Extract the (X, Y) coordinate from the center of the cell holding the provided text.  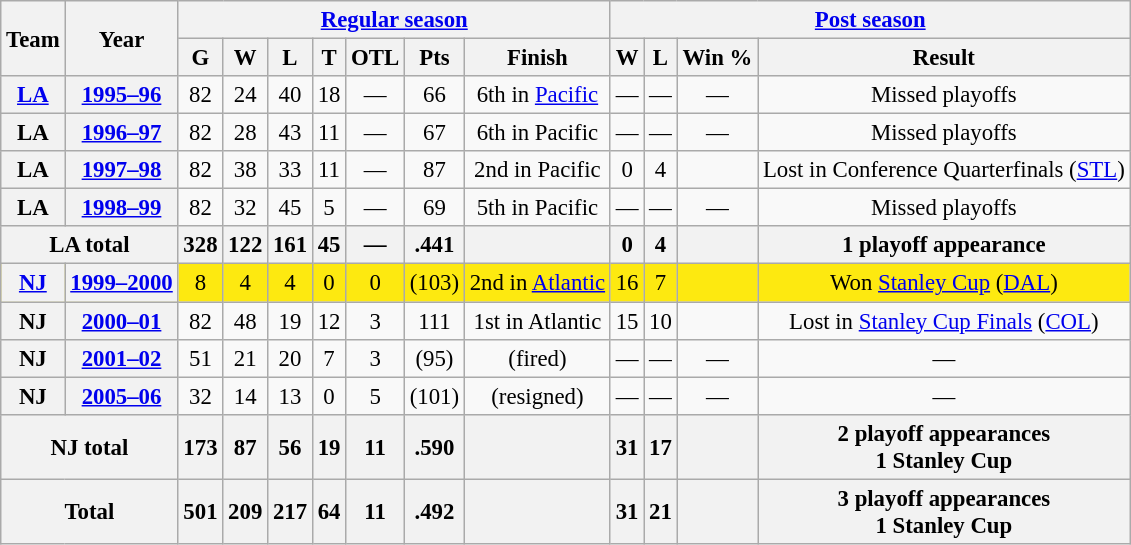
328 (200, 245)
18 (328, 95)
1st in Atlantic (537, 321)
1998–99 (122, 208)
13 (290, 396)
Year (122, 38)
217 (290, 512)
16 (626, 283)
17 (660, 446)
Result (944, 58)
111 (434, 321)
14 (246, 396)
69 (434, 208)
209 (246, 512)
43 (290, 133)
1 playoff appearance (944, 245)
20 (290, 358)
(resigned) (537, 396)
Lost in Conference Quarterfinals (STL) (944, 170)
28 (246, 133)
40 (290, 95)
10 (660, 321)
173 (200, 446)
2000–01 (122, 321)
LA total (90, 245)
Finish (537, 58)
2nd in Atlantic (537, 283)
38 (246, 170)
501 (200, 512)
33 (290, 170)
56 (290, 446)
OTL (376, 58)
24 (246, 95)
2005–06 (122, 396)
(103) (434, 283)
T (328, 58)
67 (434, 133)
122 (246, 245)
(fired) (537, 358)
66 (434, 95)
1997–98 (122, 170)
Team (33, 38)
64 (328, 512)
2001–02 (122, 358)
.441 (434, 245)
12 (328, 321)
8 (200, 283)
3 playoff appearances1 Stanley Cup (944, 512)
48 (246, 321)
NJ total (90, 446)
(95) (434, 358)
Pts (434, 58)
.492 (434, 512)
Regular season (394, 20)
51 (200, 358)
(101) (434, 396)
5th in Pacific (537, 208)
15 (626, 321)
2 playoff appearances1 Stanley Cup (944, 446)
Won Stanley Cup (DAL) (944, 283)
1999–2000 (122, 283)
1996–97 (122, 133)
1995–96 (122, 95)
.590 (434, 446)
2nd in Pacific (537, 170)
G (200, 58)
Lost in Stanley Cup Finals (COL) (944, 321)
Win % (717, 58)
Total (90, 512)
161 (290, 245)
Post season (870, 20)
